For the text-containing cell, return its midpoint in [X, Y] coordinate format. 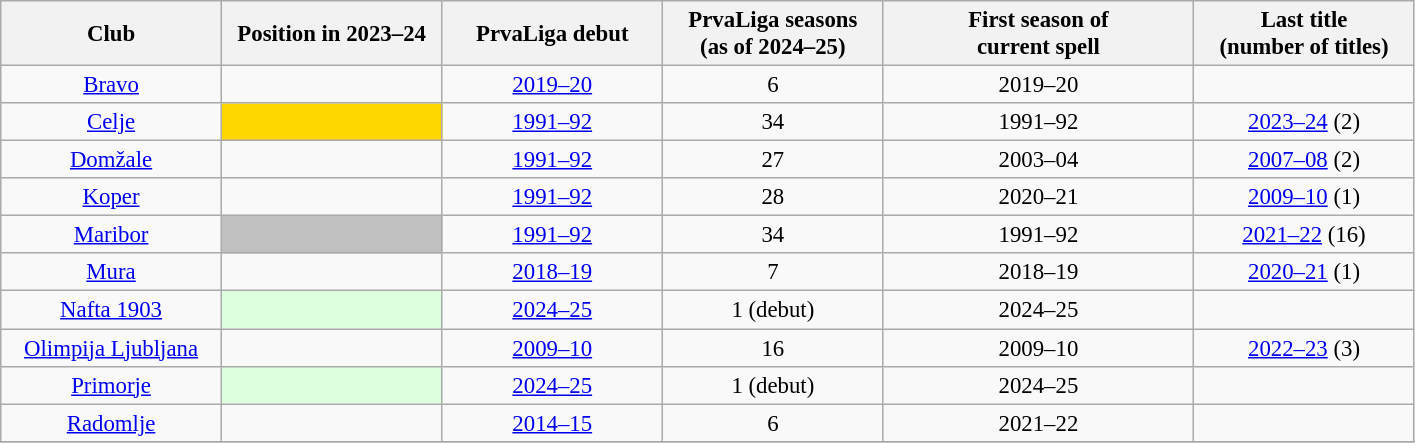
PrvaLiga debut [552, 34]
Celje [112, 122]
Primorje [112, 385]
Position in 2023–24 [332, 34]
Last title(number of titles) [1304, 34]
2007–08 (2) [1304, 160]
Domžale [112, 160]
27 [774, 160]
2021–22 [1038, 423]
Olimpija Ljubljana [112, 348]
Koper [112, 197]
2021–22 (16) [1304, 235]
Nafta 1903 [112, 310]
Club [112, 34]
16 [774, 348]
Bravo [112, 85]
First season ofcurrent spell [1038, 34]
2020–21 [1038, 197]
2009–10 (1) [1304, 197]
28 [774, 197]
2014–15 [552, 423]
2003–04 [1038, 160]
Mura [112, 273]
2020–21 (1) [1304, 273]
2022–23 (3) [1304, 348]
PrvaLiga seasons(as of 2024–25) [774, 34]
7 [774, 273]
Radomlje [112, 423]
Maribor [112, 235]
2023–24 (2) [1304, 122]
